Pinpoint the cell where the given text exists, returning its (x, y) midpoint coordinate. 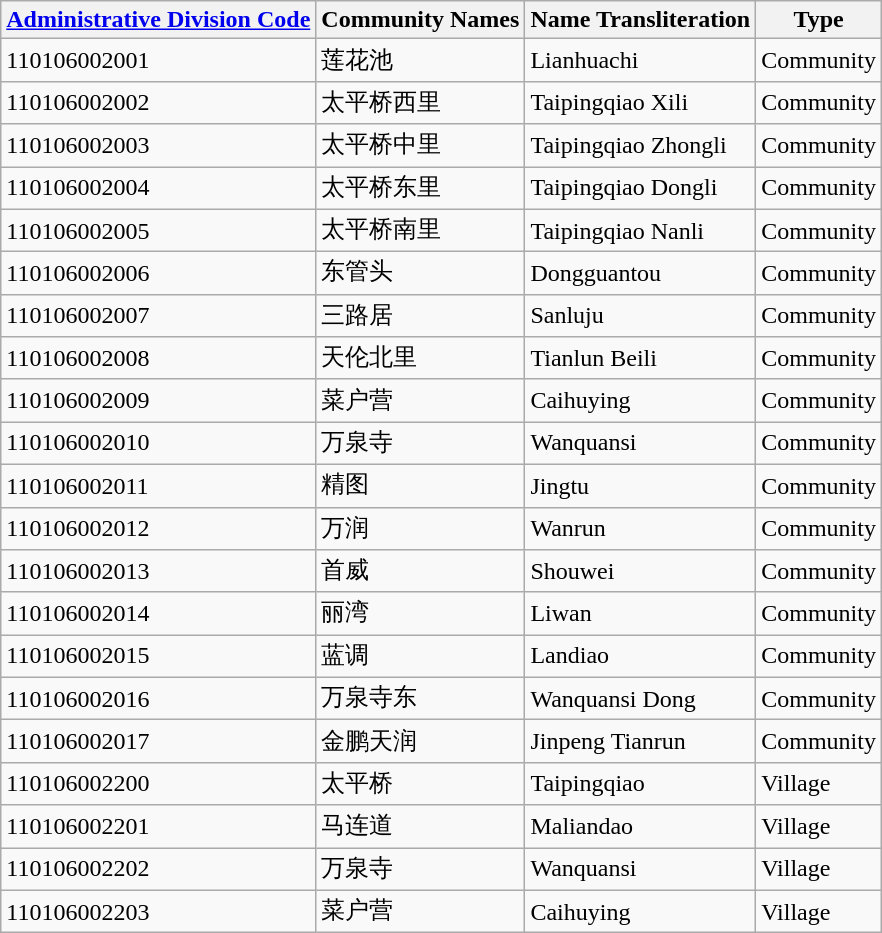
Wanquansi Dong (640, 698)
110106002015 (158, 656)
110106002008 (158, 358)
精图 (420, 486)
110106002200 (158, 784)
110106002011 (158, 486)
Name Transliteration (640, 20)
Maliandao (640, 826)
Taipingqiao (640, 784)
Sanluju (640, 316)
Taipingqiao Zhongli (640, 146)
马连道 (420, 826)
Jinpeng Tianrun (640, 742)
太平桥 (420, 784)
110106002009 (158, 400)
110106002202 (158, 870)
太平桥南里 (420, 230)
太平桥西里 (420, 102)
Dongguantou (640, 274)
110106002012 (158, 528)
Taipingqiao Dongli (640, 188)
110106002016 (158, 698)
110106002007 (158, 316)
110106002203 (158, 912)
Taipingqiao Xili (640, 102)
万泉寺东 (420, 698)
太平桥东里 (420, 188)
Liwan (640, 614)
蓝调 (420, 656)
三路居 (420, 316)
金鹏天润 (420, 742)
Wanrun (640, 528)
天伦北里 (420, 358)
Type (819, 20)
东管头 (420, 274)
110106002003 (158, 146)
首威 (420, 572)
110106002006 (158, 274)
Jingtu (640, 486)
Lianhuachi (640, 60)
110106002010 (158, 444)
Shouwei (640, 572)
Landiao (640, 656)
110106002201 (158, 826)
110106002002 (158, 102)
Tianlun Beili (640, 358)
太平桥中里 (420, 146)
万润 (420, 528)
110106002005 (158, 230)
110106002017 (158, 742)
Taipingqiao Nanli (640, 230)
110106002001 (158, 60)
丽湾 (420, 614)
110106002004 (158, 188)
110106002013 (158, 572)
Community Names (420, 20)
110106002014 (158, 614)
Administrative Division Code (158, 20)
莲花池 (420, 60)
